Pinpoint the cell where the given text exists, returning its (X, Y) midpoint coordinate. 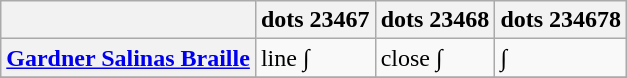
Gardner Salinas Braille (128, 58)
dots 234678 (561, 20)
line ∫ (315, 58)
close ∫ (435, 58)
∫ (561, 58)
dots 23467 (315, 20)
dots 23468 (435, 20)
